Determine the (X, Y) coordinate at the center of the cell enclosing the given text.  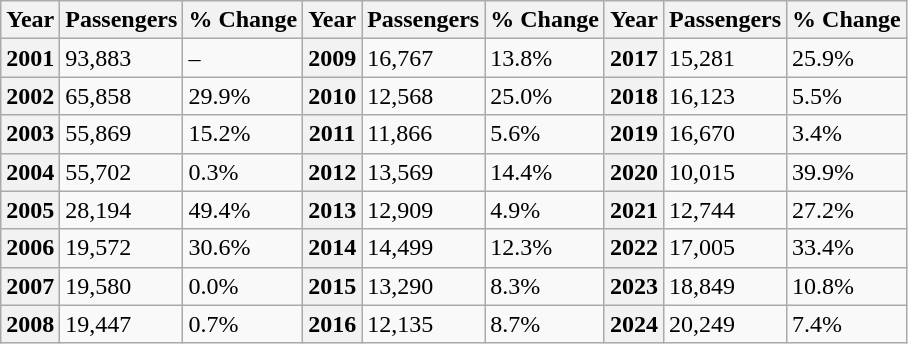
14.4% (545, 172)
13,569 (424, 172)
2013 (332, 210)
2023 (634, 286)
28,194 (122, 210)
25.0% (545, 96)
2002 (30, 96)
2014 (332, 248)
2001 (30, 58)
19,447 (122, 324)
2017 (634, 58)
2006 (30, 248)
2018 (634, 96)
16,670 (726, 134)
11,866 (424, 134)
2007 (30, 286)
0.0% (243, 286)
25.9% (847, 58)
2019 (634, 134)
2012 (332, 172)
39.9% (847, 172)
2022 (634, 248)
49.4% (243, 210)
19,580 (122, 286)
2015 (332, 286)
19,572 (122, 248)
– (243, 58)
12,744 (726, 210)
16,123 (726, 96)
29.9% (243, 96)
0.7% (243, 324)
12,135 (424, 324)
12,568 (424, 96)
27.2% (847, 210)
2021 (634, 210)
33.4% (847, 248)
13.8% (545, 58)
8.7% (545, 324)
2011 (332, 134)
2010 (332, 96)
10,015 (726, 172)
2005 (30, 210)
0.3% (243, 172)
30.6% (243, 248)
12,909 (424, 210)
5.5% (847, 96)
2024 (634, 324)
5.6% (545, 134)
18,849 (726, 286)
17,005 (726, 248)
2008 (30, 324)
55,702 (122, 172)
12.3% (545, 248)
2016 (332, 324)
2020 (634, 172)
7.4% (847, 324)
13,290 (424, 286)
55,869 (122, 134)
3.4% (847, 134)
10.8% (847, 286)
15,281 (726, 58)
93,883 (122, 58)
8.3% (545, 286)
14,499 (424, 248)
2003 (30, 134)
2009 (332, 58)
2004 (30, 172)
65,858 (122, 96)
4.9% (545, 210)
16,767 (424, 58)
20,249 (726, 324)
15.2% (243, 134)
